Extract the [X, Y] coordinate from the center of the cell holding the provided text.  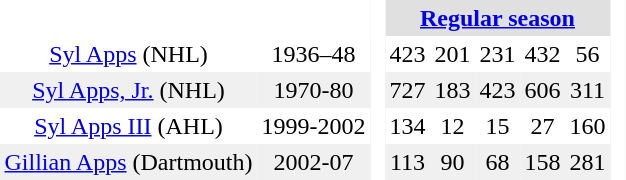
134 [408, 126]
201 [452, 54]
1936–48 [314, 54]
183 [452, 90]
Gillian Apps (Dartmouth) [128, 162]
2002-07 [314, 162]
Regular season [498, 18]
Syl Apps (NHL) [128, 54]
432 [542, 54]
1970-80 [314, 90]
Syl Apps, Jr. (NHL) [128, 90]
158 [542, 162]
160 [588, 126]
12 [452, 126]
113 [408, 162]
606 [542, 90]
68 [498, 162]
Syl Apps III (AHL) [128, 126]
15 [498, 126]
90 [452, 162]
56 [588, 54]
1999-2002 [314, 126]
727 [408, 90]
27 [542, 126]
231 [498, 54]
311 [588, 90]
281 [588, 162]
